Extract the (X, Y) coordinate from the center of the cell holding the provided text.  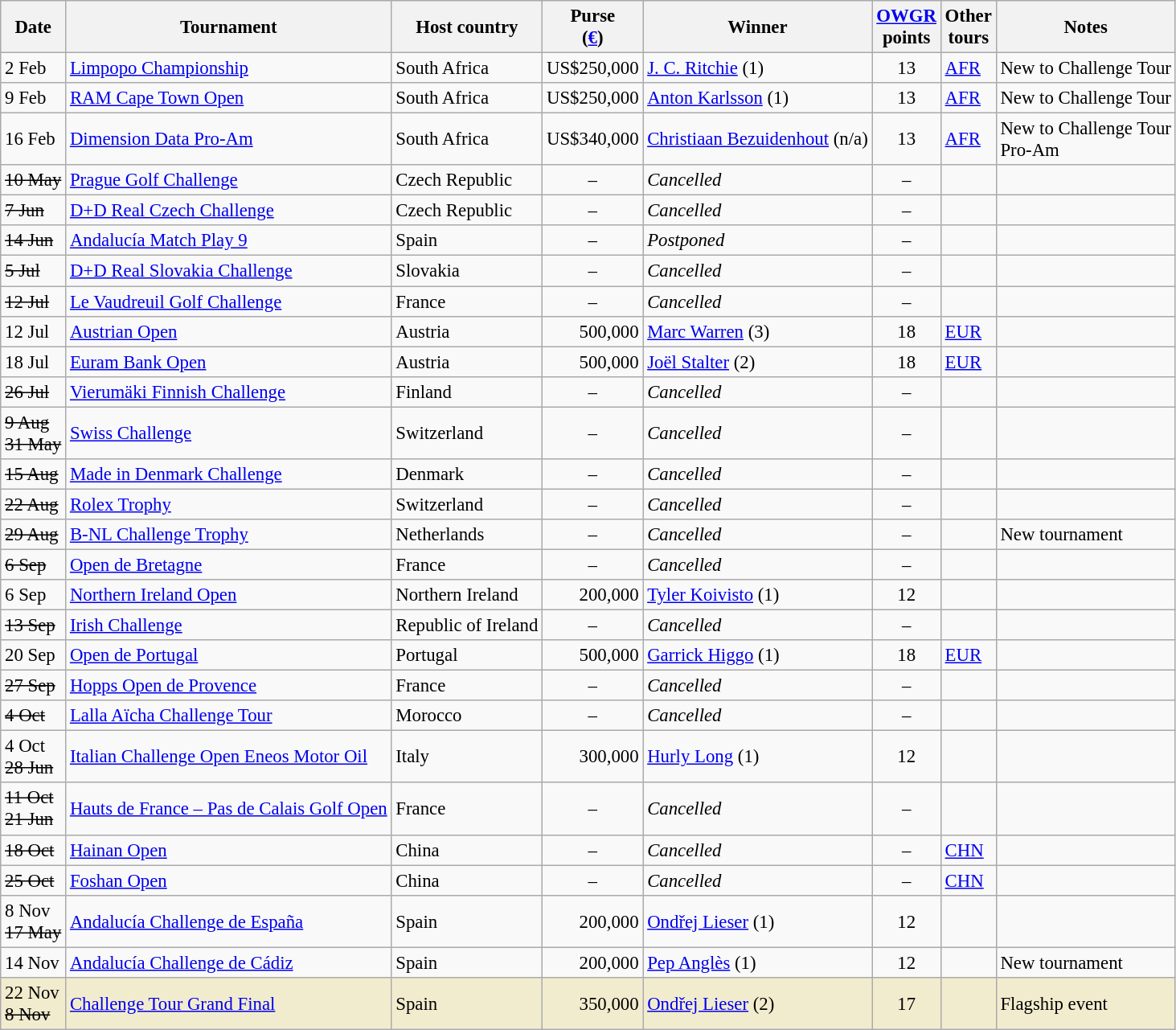
Dimension Data Pro-Am (228, 140)
Tournament (228, 27)
Ondřej Lieser (2) (757, 1003)
17 (907, 1003)
29 Aug (34, 535)
Hurly Long (1) (757, 757)
Christiaan Bezuidenhout (n/a) (757, 140)
Foshan Open (228, 880)
4 Oct (34, 716)
Andalucía Challenge de España (228, 921)
9 Feb (34, 98)
350,000 (593, 1003)
10 May (34, 180)
Andalucía Challenge de Cádiz (228, 962)
Andalucía Match Play 9 (228, 240)
25 Oct (34, 880)
22 Aug (34, 504)
D+D Real Czech Challenge (228, 211)
Postponed (757, 240)
Anton Karlsson (1) (757, 98)
D+D Real Slovakia Challenge (228, 271)
Open de Portugal (228, 655)
Marc Warren (3) (757, 331)
Morocco (467, 716)
5 Jul (34, 271)
14 Jun (34, 240)
OWGRpoints (907, 27)
Italy (467, 757)
Lalla Aïcha Challenge Tour (228, 716)
Flagship event (1085, 1003)
Denmark (467, 474)
7 Jun (34, 211)
22 Nov8 Nov (34, 1003)
Vierumäki Finnish Challenge (228, 392)
Joël Stalter (2) (757, 362)
B-NL Challenge Trophy (228, 535)
Purse(€) (593, 27)
16 Feb (34, 140)
20 Sep (34, 655)
Garrick Higgo (1) (757, 655)
2 Feb (34, 68)
Host country (467, 27)
18 Jul (34, 362)
14 Nov (34, 962)
27 Sep (34, 686)
Winner (757, 27)
300,000 (593, 757)
Hopps Open de Provence (228, 686)
Othertours (968, 27)
Pep Anglès (1) (757, 962)
4 Oct28 Jun (34, 757)
Austrian Open (228, 331)
RAM Cape Town Open (228, 98)
Swiss Challenge (228, 433)
15 Aug (34, 474)
Le Vaudreuil Golf Challenge (228, 302)
13 Sep (34, 626)
Made in Denmark Challenge (228, 474)
New to Challenge TourPro-Am (1085, 140)
Netherlands (467, 535)
18 Oct (34, 850)
26 Jul (34, 392)
Prague Golf Challenge (228, 180)
Notes (1085, 27)
Northern Ireland Open (228, 595)
Euram Bank Open (228, 362)
Hauts de France – Pas de Calais Golf Open (228, 809)
US$340,000 (593, 140)
Slovakia (467, 271)
Portugal (467, 655)
Date (34, 27)
Tyler Koivisto (1) (757, 595)
J. C. Ritchie (1) (757, 68)
Rolex Trophy (228, 504)
Irish Challenge (228, 626)
Ondřej Lieser (1) (757, 921)
Hainan Open (228, 850)
9 Aug31 May (34, 433)
Challenge Tour Grand Final (228, 1003)
11 Oct21 Jun (34, 809)
8 Nov17 May (34, 921)
Northern Ireland (467, 595)
Republic of Ireland (467, 626)
Italian Challenge Open Eneos Motor Oil (228, 757)
Open de Bretagne (228, 564)
Finland (467, 392)
Limpopo Championship (228, 68)
